Capture the cell that displays the provided text and extract its [X, Y] central coordinate. 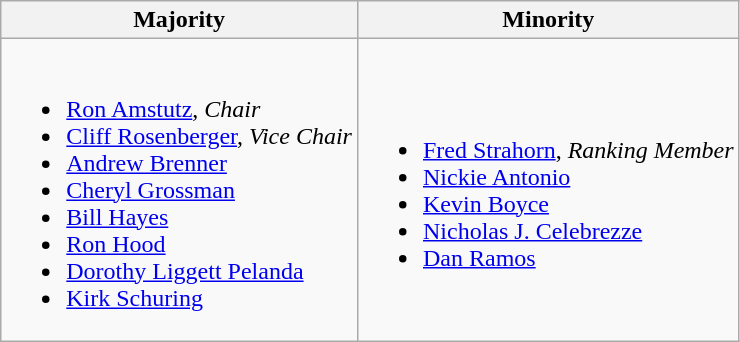
Ron Amstutz, ChairCliff Rosenberger, Vice ChairAndrew BrennerCheryl GrossmanBill HayesRon HoodDorothy Liggett PelandaKirk Schuring [180, 190]
Fred Strahorn, Ranking MemberNickie AntonioKevin BoyceNicholas J. CelebrezzeDan Ramos [548, 190]
Minority [548, 20]
Majority [180, 20]
